Search for the cell housing the specified text and yield its [x, y] center coordinate. 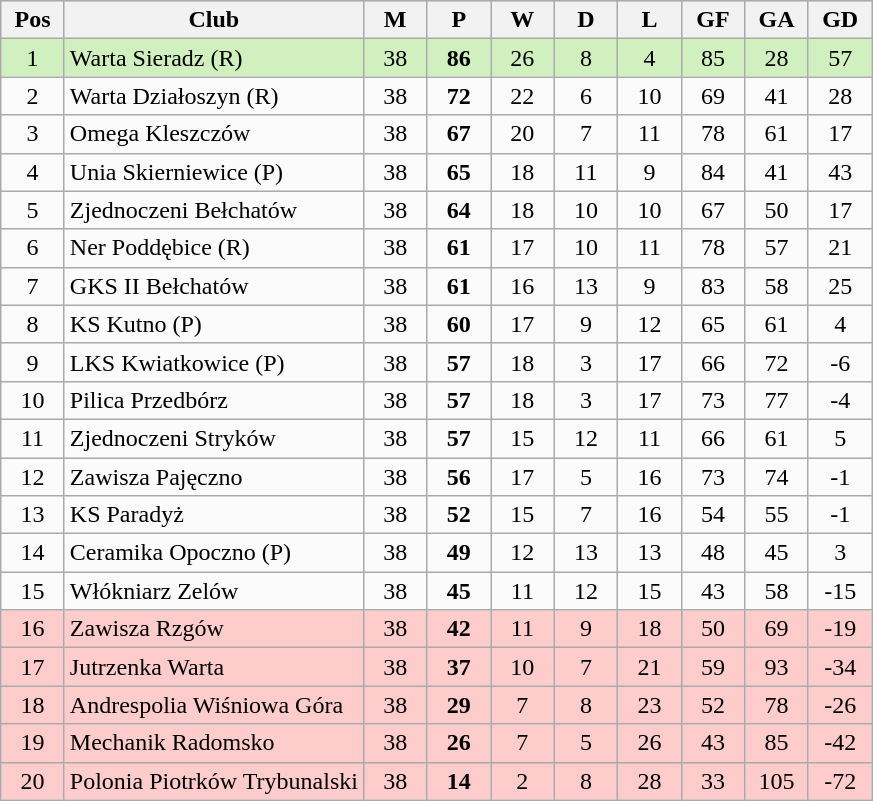
19 [33, 743]
Zawisza Rzgów [214, 629]
49 [459, 553]
GD [840, 20]
GF [713, 20]
1 [33, 58]
33 [713, 781]
-42 [840, 743]
LKS Kwiatkowice (P) [214, 362]
74 [777, 477]
105 [777, 781]
D [586, 20]
-15 [840, 591]
86 [459, 58]
93 [777, 667]
L [650, 20]
Ceramika Opoczno (P) [214, 553]
42 [459, 629]
-19 [840, 629]
Pos [33, 20]
-34 [840, 667]
Club [214, 20]
Zjednoczeni Stryków [214, 438]
Pilica Przedbórz [214, 400]
Warta Działoszyn (R) [214, 96]
23 [650, 705]
GA [777, 20]
22 [523, 96]
-72 [840, 781]
-4 [840, 400]
Zawisza Pajęczno [214, 477]
P [459, 20]
60 [459, 324]
Polonia Piotrków Trybunalski [214, 781]
48 [713, 553]
KS Kutno (P) [214, 324]
Włókniarz Zelów [214, 591]
55 [777, 515]
54 [713, 515]
GKS II Bełchatów [214, 286]
W [523, 20]
Ner Poddębice (R) [214, 248]
Unia Skierniewice (P) [214, 172]
-26 [840, 705]
77 [777, 400]
M [395, 20]
64 [459, 210]
KS Paradyż [214, 515]
37 [459, 667]
56 [459, 477]
59 [713, 667]
-6 [840, 362]
Warta Sieradz (R) [214, 58]
29 [459, 705]
84 [713, 172]
25 [840, 286]
83 [713, 286]
Jutrzenka Warta [214, 667]
Zjednoczeni Bełchatów [214, 210]
Mechanik Radomsko [214, 743]
Andrespolia Wiśniowa Góra [214, 705]
Omega Kleszczów [214, 134]
